Output the (X, Y) coordinate of the center of the cell containing the given text.  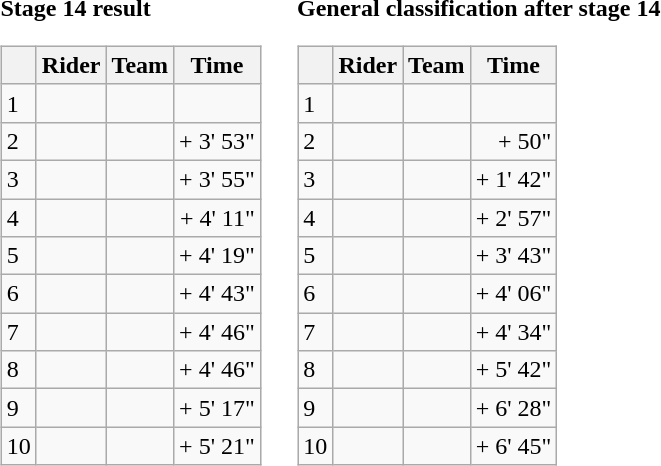
+ 3' 53" (218, 141)
+ 5' 17" (218, 408)
+ 3' 55" (218, 179)
+ 6' 45" (514, 446)
+ 50" (514, 141)
+ 5' 21" (218, 446)
+ 3' 43" (514, 256)
+ 4' 19" (218, 256)
+ 4' 11" (218, 217)
+ 6' 28" (514, 408)
+ 2' 57" (514, 217)
+ 5' 42" (514, 370)
+ 4' 43" (218, 294)
+ 1' 42" (514, 179)
+ 4' 06" (514, 294)
+ 4' 34" (514, 332)
